Provide the [x, y] coordinate of the cell's center where the given text is located.  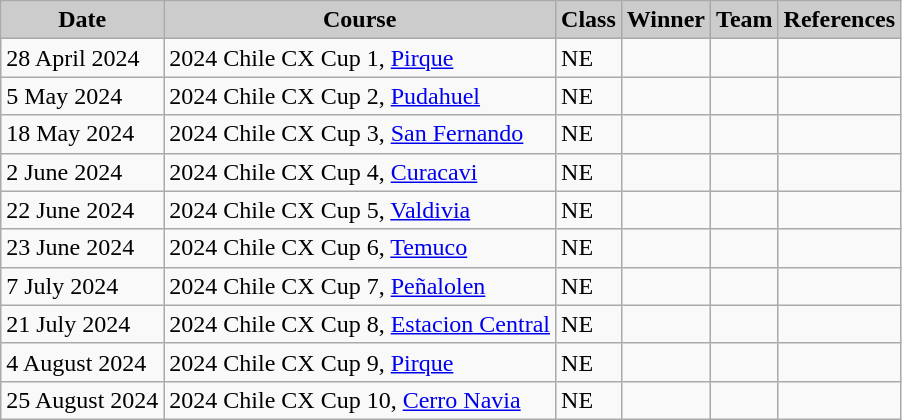
2024 Chile CX Cup 2, Pudahuel [360, 96]
23 June 2024 [82, 248]
4 August 2024 [82, 362]
28 April 2024 [82, 58]
Winner [666, 20]
7 July 2024 [82, 286]
5 May 2024 [82, 96]
2024 Chile CX Cup 10, Cerro Navia [360, 400]
Course [360, 20]
18 May 2024 [82, 134]
2024 Chile CX Cup 4, Curacavi [360, 172]
Date [82, 20]
22 June 2024 [82, 210]
25 August 2024 [82, 400]
References [840, 20]
2024 Chile CX Cup 1, Pirque [360, 58]
2024 Chile CX Cup 6, Temuco [360, 248]
2 June 2024 [82, 172]
Class [589, 20]
2024 Chile CX Cup 8, Estacion Central [360, 324]
2024 Chile CX Cup 9, Pirque [360, 362]
Team [745, 20]
21 July 2024 [82, 324]
2024 Chile CX Cup 5, Valdivia [360, 210]
2024 Chile CX Cup 7, Peñalolen [360, 286]
2024 Chile CX Cup 3, San Fernando [360, 134]
